Output the [x, y] coordinate of the center of the cell containing the given text.  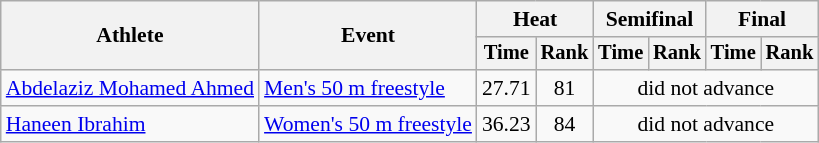
Athlete [130, 36]
Men's 50 m freestyle [368, 88]
Abdelaziz Mohamed Ahmed [130, 88]
Haneen Ibrahim [130, 124]
Women's 50 m freestyle [368, 124]
Event [368, 36]
Final [762, 19]
36.23 [506, 124]
84 [565, 124]
Heat [535, 19]
Semifinal [649, 19]
81 [565, 88]
27.71 [506, 88]
